Scan for the cell matching the given text and deliver its (x, y) coordinate at center. 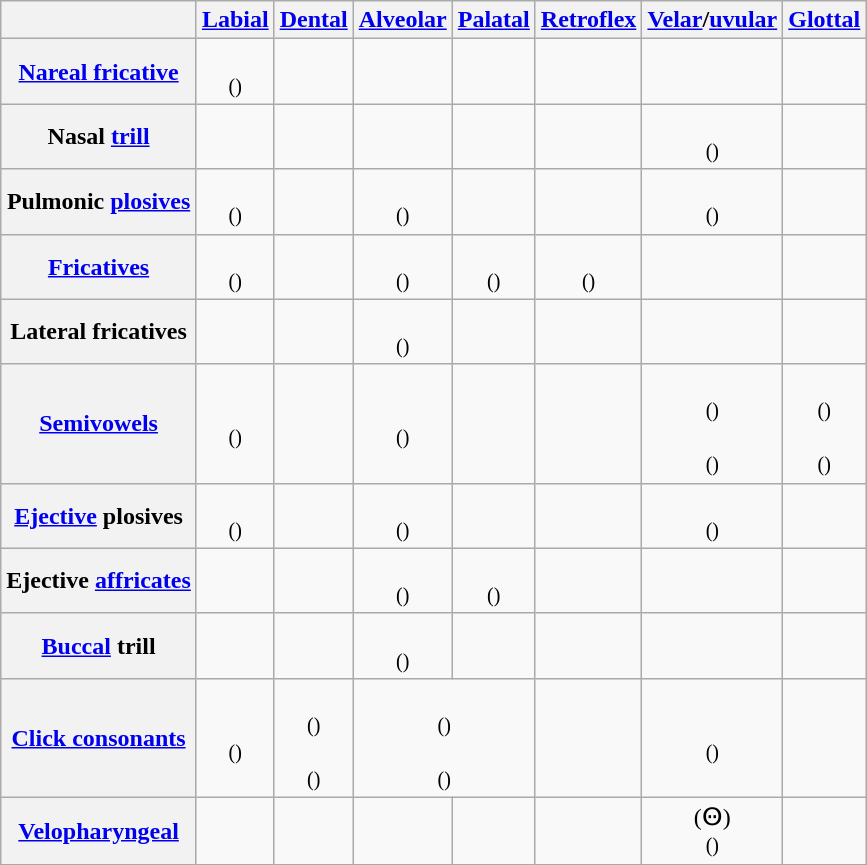
Nareal fricative (99, 72)
Pulmonic plosives (99, 202)
Buccal trill (99, 646)
Alveolar (402, 20)
Glottal (824, 20)
Ejective plosives (99, 516)
Dental (314, 20)
Lateral fricatives (99, 332)
Velopharyngeal (99, 830)
Velar/uvular (712, 20)
Click consonants (99, 738)
Retroflex (588, 20)
Labial (235, 20)
(Ꙫ) () (712, 830)
Semivowels (99, 424)
Ejective affricates (99, 580)
Palatal (494, 20)
Fricatives (99, 266)
Nasal trill (99, 136)
